Provide the [x, y] coordinate of the cell's center where the given text is located.  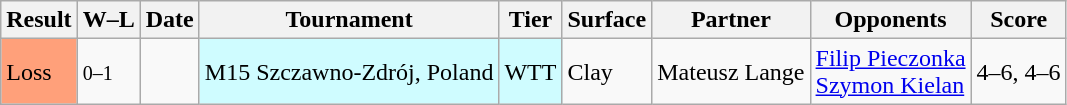
Result [39, 20]
Tier [530, 20]
Clay [607, 72]
Surface [607, 20]
Mateusz Lange [731, 72]
0–1 [108, 72]
Loss [39, 72]
Tournament [349, 20]
4–6, 4–6 [1018, 72]
Score [1018, 20]
Filip Pieczonka Szymon Kielan [890, 72]
M15 Szczawno-Zdrój, Poland [349, 72]
W–L [108, 20]
Opponents [890, 20]
Date [170, 20]
Partner [731, 20]
WTT [530, 72]
